Detect which cell encompasses the target text, then output its (x, y) center coordinate. 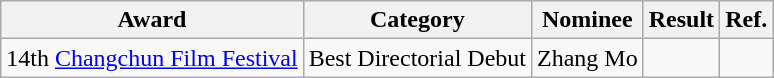
Result (681, 20)
Category (417, 20)
Nominee (587, 20)
Ref. (746, 20)
Best Directorial Debut (417, 58)
14th Changchun Film Festival (152, 58)
Award (152, 20)
Zhang Mo (587, 58)
